Determine the (x, y) coordinate at the center of the cell enclosing the given text.  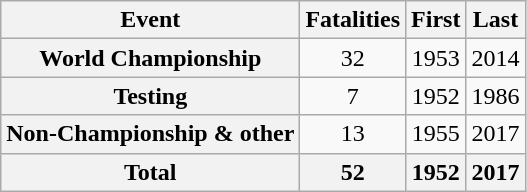
Non-Championship & other (150, 134)
1955 (436, 134)
1986 (496, 96)
13 (353, 134)
2014 (496, 58)
52 (353, 172)
World Championship (150, 58)
Fatalities (353, 20)
1953 (436, 58)
Testing (150, 96)
7 (353, 96)
Last (496, 20)
Event (150, 20)
First (436, 20)
32 (353, 58)
Total (150, 172)
